Locate the cell with the specified text and output its [x, y] center coordinate. 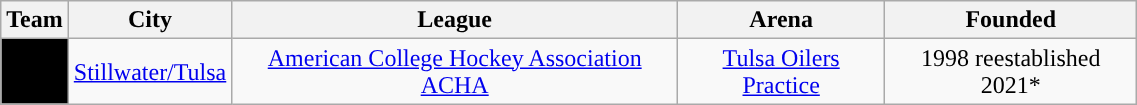
Tulsa Oilers Practice [782, 72]
American College Hockey Association ACHA [455, 72]
League [455, 20]
Arena [782, 20]
City [150, 20]
Founded [1011, 20]
1998 reestablished 2021* [1011, 72]
Stillwater/Tulsa [150, 72]
Team [35, 20]
